Scan for the cell matching the given text and deliver its (x, y) coordinate at center. 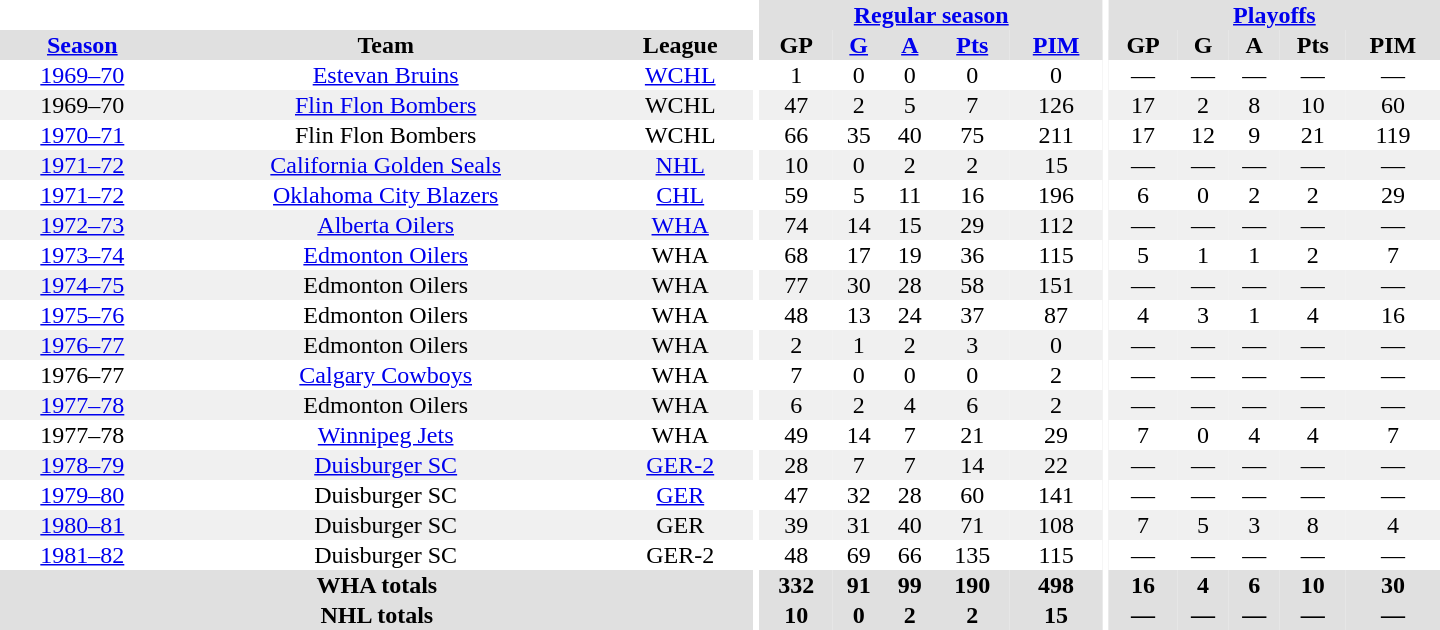
1970–71 (82, 135)
141 (1056, 495)
Alberta Oilers (386, 225)
11 (910, 195)
Oklahoma City Blazers (386, 195)
13 (858, 315)
19 (910, 255)
87 (1056, 315)
74 (796, 225)
135 (972, 555)
1973–74 (82, 255)
31 (858, 525)
36 (972, 255)
69 (858, 555)
32 (858, 495)
1978–79 (82, 465)
71 (972, 525)
35 (858, 135)
22 (1056, 465)
NHL (680, 165)
151 (1056, 285)
WHA totals (377, 585)
1975–76 (82, 315)
108 (1056, 525)
Playoffs (1274, 15)
12 (1204, 135)
1979–80 (82, 495)
211 (1056, 135)
59 (796, 195)
Regular season (931, 15)
24 (910, 315)
58 (972, 285)
Winnipeg Jets (386, 435)
119 (1393, 135)
1972–73 (82, 225)
68 (796, 255)
196 (1056, 195)
1981–82 (82, 555)
Season (82, 45)
99 (910, 585)
Team (386, 45)
39 (796, 525)
9 (1254, 135)
CHL (680, 195)
332 (796, 585)
112 (1056, 225)
77 (796, 285)
498 (1056, 585)
75 (972, 135)
Calgary Cowboys (386, 375)
California Golden Seals (386, 165)
91 (858, 585)
37 (972, 315)
Estevan Bruins (386, 75)
49 (796, 435)
1980–81 (82, 525)
League (680, 45)
190 (972, 585)
1974–75 (82, 285)
NHL totals (377, 615)
126 (1056, 105)
